Pinpoint the cell where the given text exists, returning its (X, Y) midpoint coordinate. 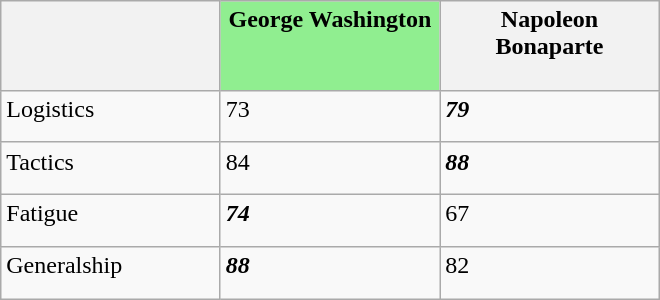
67 (550, 221)
74 (330, 221)
George Washington (330, 46)
Tactics (110, 168)
79 (550, 116)
Generalship (110, 273)
Logistics (110, 116)
82 (550, 273)
73 (330, 116)
Fatigue (110, 221)
84 (330, 168)
Napoleon Bonaparte (550, 46)
